For the text-containing cell, return its midpoint in [X, Y] coordinate format. 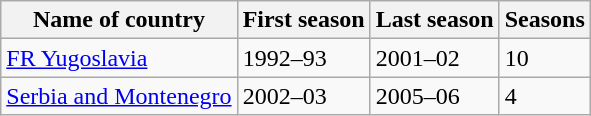
Name of country [119, 20]
4 [544, 96]
2001–02 [434, 58]
Last season [434, 20]
2005–06 [434, 96]
Serbia and Montenegro [119, 96]
10 [544, 58]
FR Yugoslavia [119, 58]
First season [304, 20]
2002–03 [304, 96]
Seasons [544, 20]
1992–93 [304, 58]
